Return (X, Y) of the center of cell containing provided text 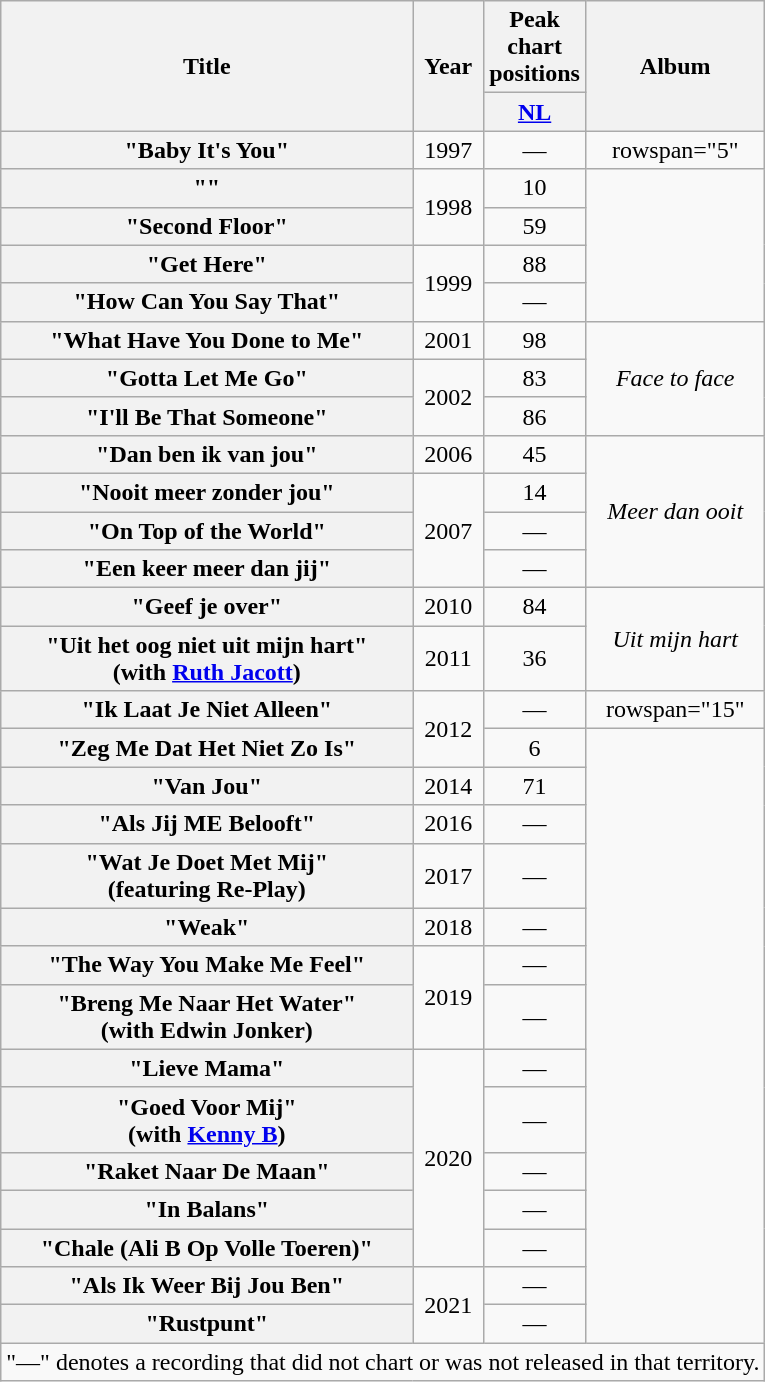
83 (535, 378)
"I'll Be That Someone" (207, 416)
2018 (448, 927)
"On Top of the World" (207, 531)
2011 (448, 658)
2020 (448, 1158)
2021 (448, 1305)
"In Balans" (207, 1209)
"The Way You Make Me Feel" (207, 965)
2012 (448, 729)
"Ik Laat Je Niet Alleen" (207, 710)
Meer dan ooit (674, 511)
71 (535, 786)
14 (535, 492)
2019 (448, 998)
"—" denotes a recording that did not chart or was not released in that territory. (383, 1362)
Album (674, 66)
Title (207, 66)
6 (535, 748)
"Raket Naar De Maan" (207, 1171)
NL (535, 112)
2007 (448, 530)
"Nooit meer zonder jou" (207, 492)
"" (207, 188)
"Uit het oog niet uit mijn hart"(with Ruth Jacott) (207, 658)
2014 (448, 786)
2002 (448, 397)
2017 (448, 876)
59 (535, 226)
84 (535, 607)
98 (535, 340)
"Get Here" (207, 264)
10 (535, 188)
1998 (448, 207)
"Als Jij ME Belooft" (207, 824)
"Lieve Mama" (207, 1068)
"Second Floor" (207, 226)
rowspan="5" (674, 150)
Year (448, 66)
"Een keer meer dan jij" (207, 569)
2010 (448, 607)
36 (535, 658)
"Gotta Let Me Go" (207, 378)
"Weak" (207, 927)
"Geef je over" (207, 607)
1997 (448, 150)
"Van Jou" (207, 786)
"Breng Me Naar Het Water"(with Edwin Jonker) (207, 1016)
"Goed Voor Mij"(with Kenny B) (207, 1120)
"Zeg Me Dat Het Niet Zo Is" (207, 748)
"Chale (Ali B Op Volle Toeren)" (207, 1247)
88 (535, 264)
"Wat Je Doet Met Mij"(featuring Re-Play) (207, 876)
Uit mijn hart (674, 640)
Peak chart positions (535, 47)
"Rustpunt" (207, 1324)
1999 (448, 283)
"Dan ben ik van jou" (207, 454)
86 (535, 416)
45 (535, 454)
2006 (448, 454)
rowspan="15" (674, 710)
"Als Ik Weer Bij Jou Ben" (207, 1286)
2016 (448, 824)
2001 (448, 340)
Face to face (674, 378)
"What Have You Done to Me" (207, 340)
"How Can You Say That" (207, 302)
"Baby It's You" (207, 150)
